Scan for the cell matching the given text and deliver its (X, Y) coordinate at center. 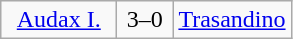
3–0 (145, 20)
Audax I. (59, 20)
Trasandino (232, 20)
